Search for the cell housing the specified text and yield its [x, y] center coordinate. 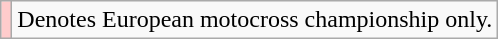
Denotes European motocross championship only. [255, 20]
